For the text-containing cell, return its midpoint in [X, Y] coordinate format. 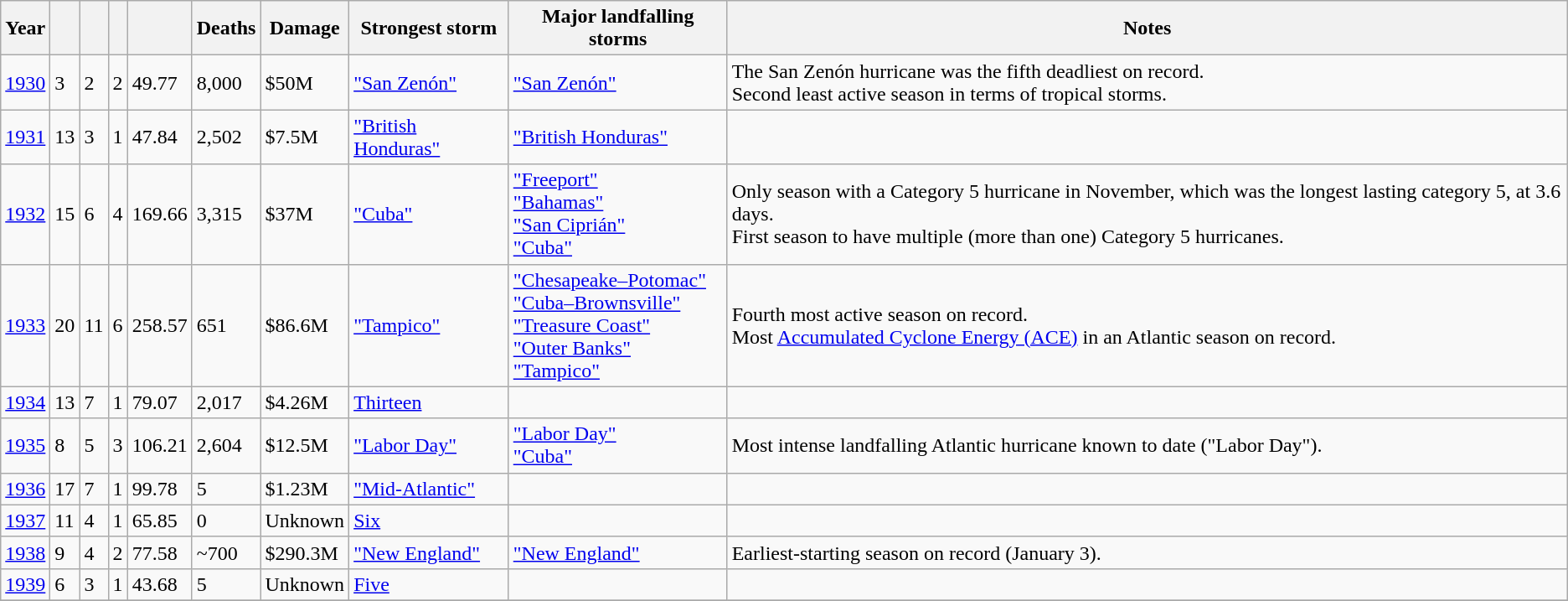
"Freeport" "Bahamas" "San Ciprián" "Cuba" [618, 215]
$7.5M [305, 137]
2,604 [226, 446]
169.66 [159, 215]
1933 [25, 325]
Year [25, 28]
15 [65, 215]
$4.26M [305, 402]
Earliest-starting season on record (January 3). [1148, 552]
1939 [25, 584]
Thirteen [429, 402]
2,502 [226, 137]
The San Zenón hurricane was the fifth deadliest on record.Second least active season in terms of tropical storms. [1148, 82]
1931 [25, 137]
43.68 [159, 584]
"Mid-Atlantic" [429, 489]
"Tampico" [429, 325]
651 [226, 325]
99.78 [159, 489]
1937 [25, 521]
Five [429, 584]
$37M [305, 215]
65.85 [159, 521]
1938 [25, 552]
8 [65, 446]
17 [65, 489]
1932 [25, 215]
Most intense landfalling Atlantic hurricane known to date ("Labor Day"). [1148, 446]
$1.23M [305, 489]
"Cuba" [429, 215]
Strongest storm [429, 28]
1936 [25, 489]
$50M [305, 82]
"Labor Day" [429, 446]
2,017 [226, 402]
$86.6M [305, 325]
"Chesapeake–Potomac" "Cuba–Brownsville" "Treasure Coast" "Outer Banks" "Tampico" [618, 325]
"Labor Day" "Cuba" [618, 446]
0 [226, 521]
9 [65, 552]
258.57 [159, 325]
~700 [226, 552]
8,000 [226, 82]
Major landfalling storms [618, 28]
$290.3M [305, 552]
79.07 [159, 402]
Six [429, 521]
1935 [25, 446]
1934 [25, 402]
47.84 [159, 137]
Deaths [226, 28]
Damage [305, 28]
106.21 [159, 446]
Notes [1148, 28]
3,315 [226, 215]
20 [65, 325]
49.77 [159, 82]
1930 [25, 82]
77.58 [159, 552]
Fourth most active season on record.Most Accumulated Cyclone Energy (ACE) in an Atlantic season on record. [1148, 325]
$12.5M [305, 446]
